Provide the [x, y] coordinate of the cell's center where the given text is located.  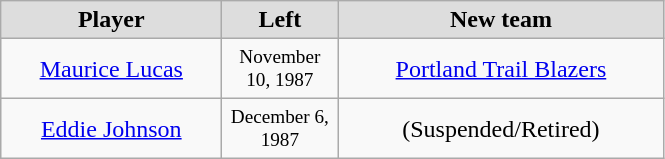
Left [280, 20]
December 6, 1987 [280, 129]
Portland Trail Blazers [501, 69]
Maurice Lucas [112, 69]
Eddie Johnson [112, 129]
New team [501, 20]
Player [112, 20]
(Suspended/Retired) [501, 129]
November 10, 1987 [280, 69]
